Search for the cell housing the specified text and yield its (x, y) center coordinate. 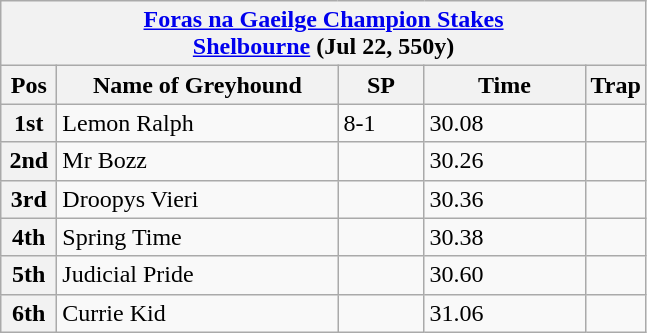
6th (29, 313)
31.06 (504, 313)
Spring Time (198, 237)
8-1 (381, 123)
30.36 (504, 199)
Pos (29, 85)
5th (29, 275)
Droopys Vieri (198, 199)
1st (29, 123)
30.08 (504, 123)
4th (29, 237)
Lemon Ralph (198, 123)
SP (381, 85)
30.38 (504, 237)
Mr Bozz (198, 161)
Judicial Pride (198, 275)
3rd (29, 199)
Trap (616, 85)
30.26 (504, 161)
Name of Greyhound (198, 85)
Currie Kid (198, 313)
30.60 (504, 275)
Time (504, 85)
Foras na Gaeilge Champion Stakes Shelbourne (Jul 22, 550y) (324, 34)
2nd (29, 161)
